Return (X, Y) of the center of cell containing provided text 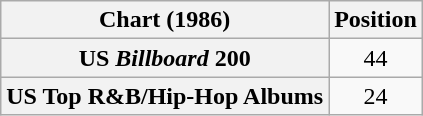
Position (376, 20)
24 (376, 96)
US Billboard 200 (165, 58)
44 (376, 58)
US Top R&B/Hip-Hop Albums (165, 96)
Chart (1986) (165, 20)
